Extract the (X, Y) coordinate from the center of the cell holding the provided text.  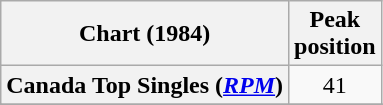
41 (335, 85)
Canada Top Singles (RPM) (145, 85)
Peakposition (335, 34)
Chart (1984) (145, 34)
